Locate the cell with the specified text and output its (X, Y) center coordinate. 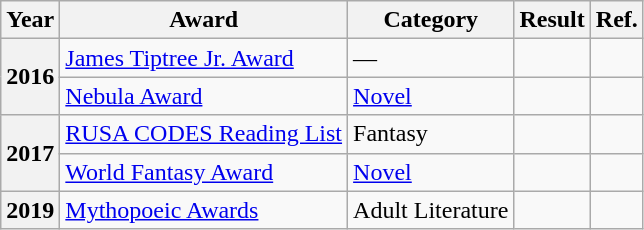
Mythopoeic Awards (204, 210)
Adult Literature (431, 210)
RUSA CODES Reading List (204, 134)
Year (30, 20)
World Fantasy Award (204, 172)
Ref. (616, 20)
James Tiptree Jr. Award (204, 58)
Fantasy (431, 134)
Nebula Award (204, 96)
Award (204, 20)
Category (431, 20)
— (431, 58)
2016 (30, 77)
2017 (30, 153)
Result (552, 20)
2019 (30, 210)
